Locate the cell with the specified text and output its (X, Y) center coordinate. 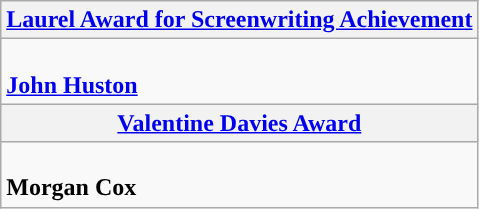
Laurel Award for Screenwriting Achievement (240, 20)
John Huston (240, 72)
Morgan Cox (240, 174)
Valentine Davies Award (240, 123)
